Return the (X, Y) coordinate for the center point of the cell that contains the specified text.  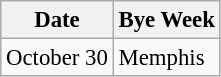
Memphis (166, 58)
Date (57, 20)
Bye Week (166, 20)
October 30 (57, 58)
